Pinpoint the cell where the given text exists, returning its (x, y) midpoint coordinate. 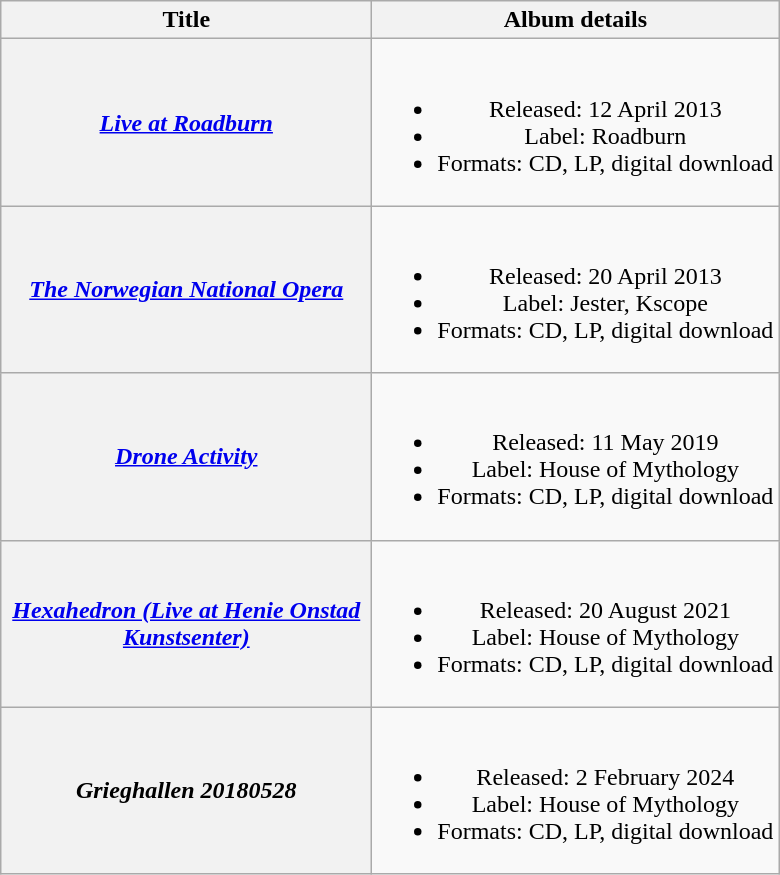
Live at Roadburn (186, 122)
Grieghallen 20180528 (186, 790)
Released: 2 February 2024Label: House of MythologyFormats: CD, LP, digital download (576, 790)
Released: 20 April 2013Label: Jester, KscopeFormats: CD, LP, digital download (576, 290)
The Norwegian National Opera (186, 290)
Released: 11 May 2019Label: House of MythologyFormats: CD, LP, digital download (576, 456)
Album details (576, 20)
Drone Activity (186, 456)
Released: 12 April 2013Label: RoadburnFormats: CD, LP, digital download (576, 122)
Released: 20 August 2021Label: House of MythologyFormats: CD, LP, digital download (576, 624)
Hexahedron (Live at Henie Onstad Kunstsenter) (186, 624)
Title (186, 20)
